Identify which cell holds the provided text, then report its [x, y] central coordinate. 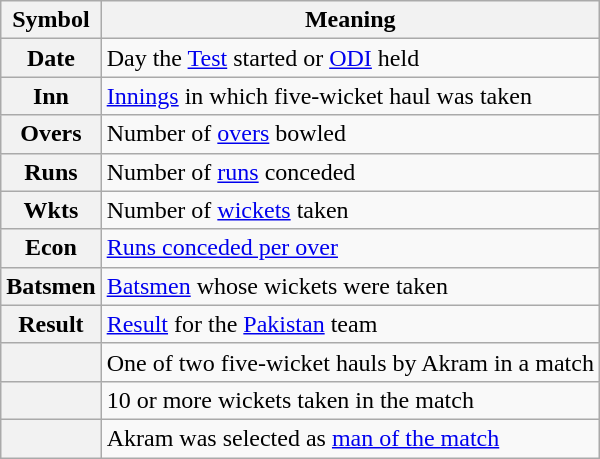
Akram was selected as man of the match [350, 438]
Runs conceded per over [350, 248]
Inn [51, 96]
Number of wickets taken [350, 210]
Batsmen whose wickets were taken [350, 286]
Meaning [350, 20]
Result [51, 324]
Number of runs conceded [350, 172]
One of two five-wicket hauls by Akram in a match [350, 362]
Result for the Pakistan team [350, 324]
Wkts [51, 210]
Innings in which five-wicket haul was taken [350, 96]
Date [51, 58]
Number of overs bowled [350, 134]
Econ [51, 248]
Day the Test started or ODI held [350, 58]
Symbol [51, 20]
Overs [51, 134]
Batsmen [51, 286]
Runs [51, 172]
10 or more wickets taken in the match [350, 400]
